Extract the [X, Y] coordinate from the center of the cell holding the provided text.  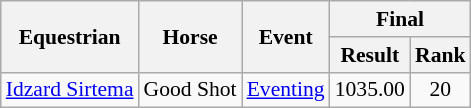
Event [286, 36]
Rank [440, 55]
Final [400, 19]
Horse [190, 36]
Good Shot [190, 90]
1035.00 [370, 90]
20 [440, 90]
Eventing [286, 90]
Result [370, 55]
Idzard Sirtema [70, 90]
Equestrian [70, 36]
